Detect which cell encompasses the target text, then output its (X, Y) center coordinate. 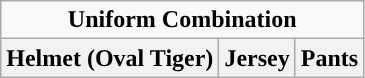
Helmet (Oval Tiger) (110, 58)
Pants (329, 58)
Jersey (257, 58)
Uniform Combination (182, 20)
